Return (X, Y) of the center of cell containing provided text 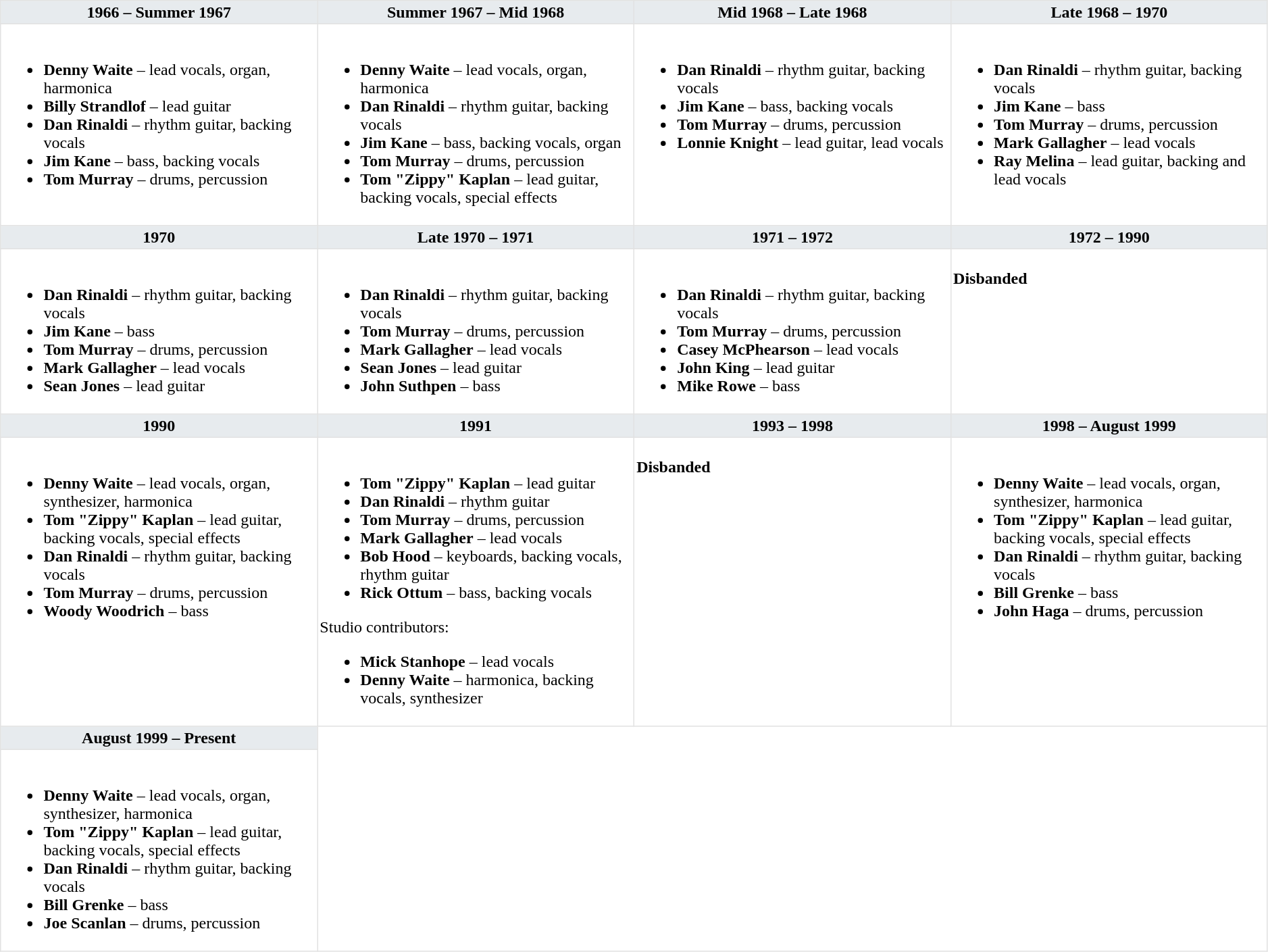
1970 (159, 237)
Dan Rinaldi – rhythm guitar, backing vocalsJim Kane – bass, backing vocalsTom Murray – drums, percussionLonnie Knight – lead guitar, lead vocals (792, 124)
1998 – August 1999 (1109, 426)
Dan Rinaldi – rhythm guitar, backing vocalsTom Murray – drums, percussionMark Gallagher – lead vocalsSean Jones – lead guitarJohn Suthpen – bass (476, 331)
1993 – 1998 (792, 426)
1990 (159, 426)
1991 (476, 426)
Mid 1968 – Late 1968 (792, 12)
1966 – Summer 1967 (159, 12)
1971 – 1972 (792, 237)
August 1999 – Present (159, 738)
Late 1968 – 1970 (1109, 12)
Late 1970 – 1971 (476, 237)
Summer 1967 – Mid 1968 (476, 12)
Dan Rinaldi – rhythm guitar, backing vocalsJim Kane – bassTom Murray – drums, percussionMark Gallagher – lead vocalsSean Jones – lead guitar (159, 331)
Dan Rinaldi – rhythm guitar, backing vocalsTom Murray – drums, percussionCasey McPhearson – lead vocalsJohn King – lead guitarMike Rowe – bass (792, 331)
1972 – 1990 (1109, 237)
